Provide the [x, y] coordinate of the cell's center where the given text is located.  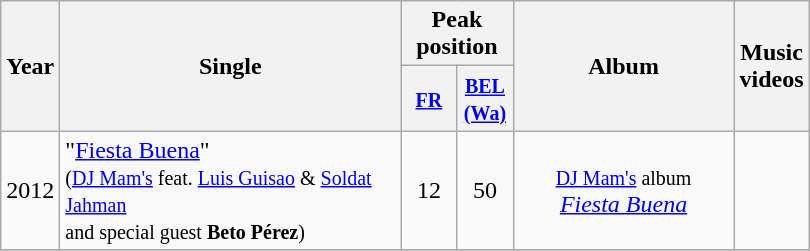
12 [429, 190]
2012 [30, 190]
Single [230, 66]
Year [30, 66]
"Fiesta Buena" (DJ Mam's feat. Luis Guisao & Soldat Jahman and special guest Beto Pérez) [230, 190]
BEL (Wa) [485, 98]
FR [429, 98]
Musicvideos [772, 66]
Album [624, 66]
50 [485, 190]
Peakposition [457, 34]
DJ Mam's album Fiesta Buena [624, 190]
